Search for the cell housing the specified text and yield its [x, y] center coordinate. 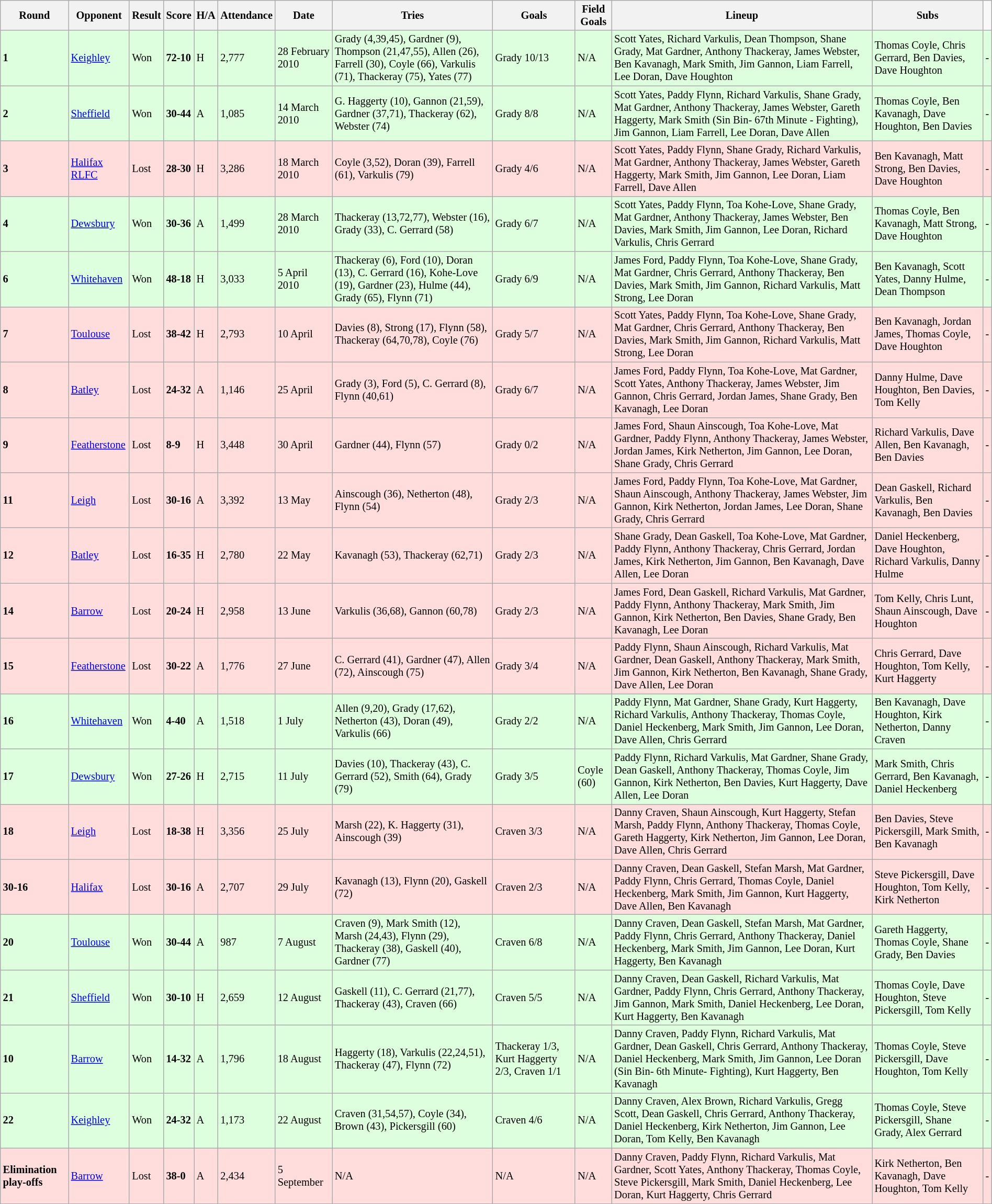
14 [35, 611]
Grady 4/6 [534, 168]
Craven 4/6 [534, 1120]
Grady 0/2 [534, 445]
48-18 [179, 279]
1,146 [246, 390]
18 [35, 832]
18 March 2010 [303, 168]
Craven (9), Mark Smith (12), Marsh (24,43), Flynn (29), Thackeray (38), Gaskell (40), Gardner (77) [412, 942]
38-42 [179, 334]
Opponent [99, 15]
Grady 5/7 [534, 334]
Ainscough (36), Netherton (48), Flynn (54) [412, 500]
Kirk Netherton, Ben Kavanagh, Dave Houghton, Tom Kelly [928, 1176]
Thomas Coyle, Steve Pickersgill, Shane Grady, Alex Gerrard [928, 1120]
Craven 6/8 [534, 942]
14 March 2010 [303, 113]
7 August [303, 942]
8-9 [179, 445]
Ben Kavanagh, Scott Yates, Danny Hulme, Dean Thompson [928, 279]
Goals [534, 15]
Grady (3), Ford (5), C. Gerrard (8), Flynn (40,61) [412, 390]
8 [35, 390]
Thomas Coyle, Ben Kavanagh, Matt Strong, Dave Houghton [928, 224]
Grady 3/5 [534, 777]
3,286 [246, 168]
2,707 [246, 887]
1,776 [246, 666]
Lineup [742, 15]
2 [35, 113]
15 [35, 666]
18-38 [179, 832]
18 August [303, 1059]
Coyle (3,52), Doran (39), Farrell (61), Varkulis (79) [412, 168]
13 June [303, 611]
22 August [303, 1120]
Thackeray 1/3, Kurt Haggerty 2/3, Craven 1/1 [534, 1059]
Halifax RLFC [99, 168]
16 [35, 721]
14-32 [179, 1059]
11 [35, 500]
Gaskell (11), C. Gerrard (21,77), Thackeray (43), Craven (66) [412, 997]
28 March 2010 [303, 224]
Davies (8), Strong (17), Flynn (58), Thackeray (64,70,78), Coyle (76) [412, 334]
Attendance [246, 15]
Kavanagh (53), Thackeray (62,71) [412, 555]
Danny Hulme, Dave Houghton, Ben Davies, Tom Kelly [928, 390]
72-10 [179, 58]
H/A [206, 15]
12 [35, 555]
Round [35, 15]
Steve Pickersgill, Dave Houghton, Tom Kelly, Kirk Netherton [928, 887]
10 April [303, 334]
2,793 [246, 334]
Chris Gerrard, Dave Houghton, Tom Kelly, Kurt Haggerty [928, 666]
Marsh (22), K. Haggerty (31), Ainscough (39) [412, 832]
Davies (10), Thackeray (43), C. Gerrard (52), Smith (64), Grady (79) [412, 777]
Grady 3/4 [534, 666]
5 April 2010 [303, 279]
Thomas Coyle, Chris Gerrard, Ben Davies, Dave Houghton [928, 58]
Thackeray (13,72,77), Webster (16), Grady (33), C. Gerrard (58) [412, 224]
20 [35, 942]
Craven 3/3 [534, 832]
Halifax [99, 887]
1 [35, 58]
Daniel Heckenberg, Dave Houghton, Richard Varkulis, Danny Hulme [928, 555]
Craven 5/5 [534, 997]
22 [35, 1120]
13 May [303, 500]
21 [35, 997]
1,085 [246, 113]
25 April [303, 390]
2,434 [246, 1176]
Kavanagh (13), Flynn (20), Gaskell (72) [412, 887]
1 July [303, 721]
28-30 [179, 168]
3 [35, 168]
7 [35, 334]
Thomas Coyle, Ben Kavanagh, Dave Houghton, Ben Davies [928, 113]
Allen (9,20), Grady (17,62), Netherton (43), Doran (49), Varkulis (66) [412, 721]
Thackeray (6), Ford (10), Doran (13), C. Gerrard (16), Kohe-Love (19), Gardner (23), Hulme (44), Grady (65), Flynn (71) [412, 279]
Haggerty (18), Varkulis (22,24,51), Thackeray (47), Flynn (72) [412, 1059]
Grady 8/8 [534, 113]
30-36 [179, 224]
987 [246, 942]
4-40 [179, 721]
2,780 [246, 555]
10 [35, 1059]
17 [35, 777]
Gareth Haggerty, Thomas Coyle, Shane Grady, Ben Davies [928, 942]
2,777 [246, 58]
4 [35, 224]
Ben Kavanagh, Matt Strong, Ben Davies, Dave Houghton [928, 168]
1,499 [246, 224]
Thomas Coyle, Dave Houghton, Steve Pickersgill, Tom Kelly [928, 997]
Subs [928, 15]
2,659 [246, 997]
28 February 2010 [303, 58]
5 September [303, 1176]
1,796 [246, 1059]
Grady 2/2 [534, 721]
Coyle (60) [593, 777]
C. Gerrard (41), Gardner (47), Allen (72), Ainscough (75) [412, 666]
22 May [303, 555]
9 [35, 445]
Thomas Coyle, Steve Pickersgill, Dave Houghton, Tom Kelly [928, 1059]
16-35 [179, 555]
3,033 [246, 279]
1,518 [246, 721]
Richard Varkulis, Dave Allen, Ben Kavanagh, Ben Davies [928, 445]
Gardner (44), Flynn (57) [412, 445]
1,173 [246, 1120]
2,715 [246, 777]
20-24 [179, 611]
Tom Kelly, Chris Lunt, Shaun Ainscough, Dave Houghton [928, 611]
Craven 2/3 [534, 887]
Ben Kavanagh, Jordan James, Thomas Coyle, Dave Houghton [928, 334]
30 April [303, 445]
Ben Kavanagh, Dave Houghton, Kirk Netherton, Danny Craven [928, 721]
Varkulis (36,68), Gannon (60,78) [412, 611]
6 [35, 279]
25 July [303, 832]
2,958 [246, 611]
11 July [303, 777]
3,448 [246, 445]
Dean Gaskell, Richard Varkulis, Ben Kavanagh, Ben Davies [928, 500]
Craven (31,54,57), Coyle (34), Brown (43), Pickersgill (60) [412, 1120]
12 August [303, 997]
3,356 [246, 832]
Ben Davies, Steve Pickersgill, Mark Smith, Ben Kavanagh [928, 832]
27 June [303, 666]
Elimination play-offs [35, 1176]
38-0 [179, 1176]
Grady (4,39,45), Gardner (9), Thompson (21,47,55), Allen (26), Farrell (30), Coyle (66), Varkulis (71), Thackeray (75), Yates (77) [412, 58]
Field Goals [593, 15]
30-10 [179, 997]
3,392 [246, 500]
Score [179, 15]
27-26 [179, 777]
Grady 10/13 [534, 58]
Tries [412, 15]
30-22 [179, 666]
Date [303, 15]
29 July [303, 887]
Mark Smith, Chris Gerrard, Ben Kavanagh, Daniel Heckenberg [928, 777]
G. Haggerty (10), Gannon (21,59), Gardner (37,71), Thackeray (62), Webster (74) [412, 113]
Result [146, 15]
Grady 6/9 [534, 279]
